Output the [X, Y] coordinate of the center of the cell containing the given text.  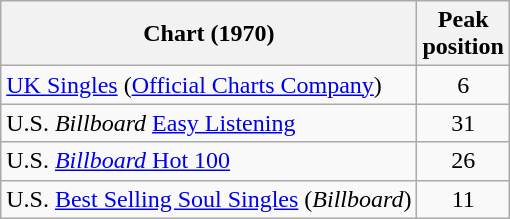
26 [463, 161]
UK Singles (Official Charts Company) [209, 85]
U.S. Best Selling Soul Singles (Billboard) [209, 199]
6 [463, 85]
11 [463, 199]
U.S. Billboard Easy Listening [209, 123]
31 [463, 123]
Chart (1970) [209, 34]
Peakposition [463, 34]
U.S. Billboard Hot 100 [209, 161]
